Identify which cell holds the provided text, then report its (x, y) central coordinate. 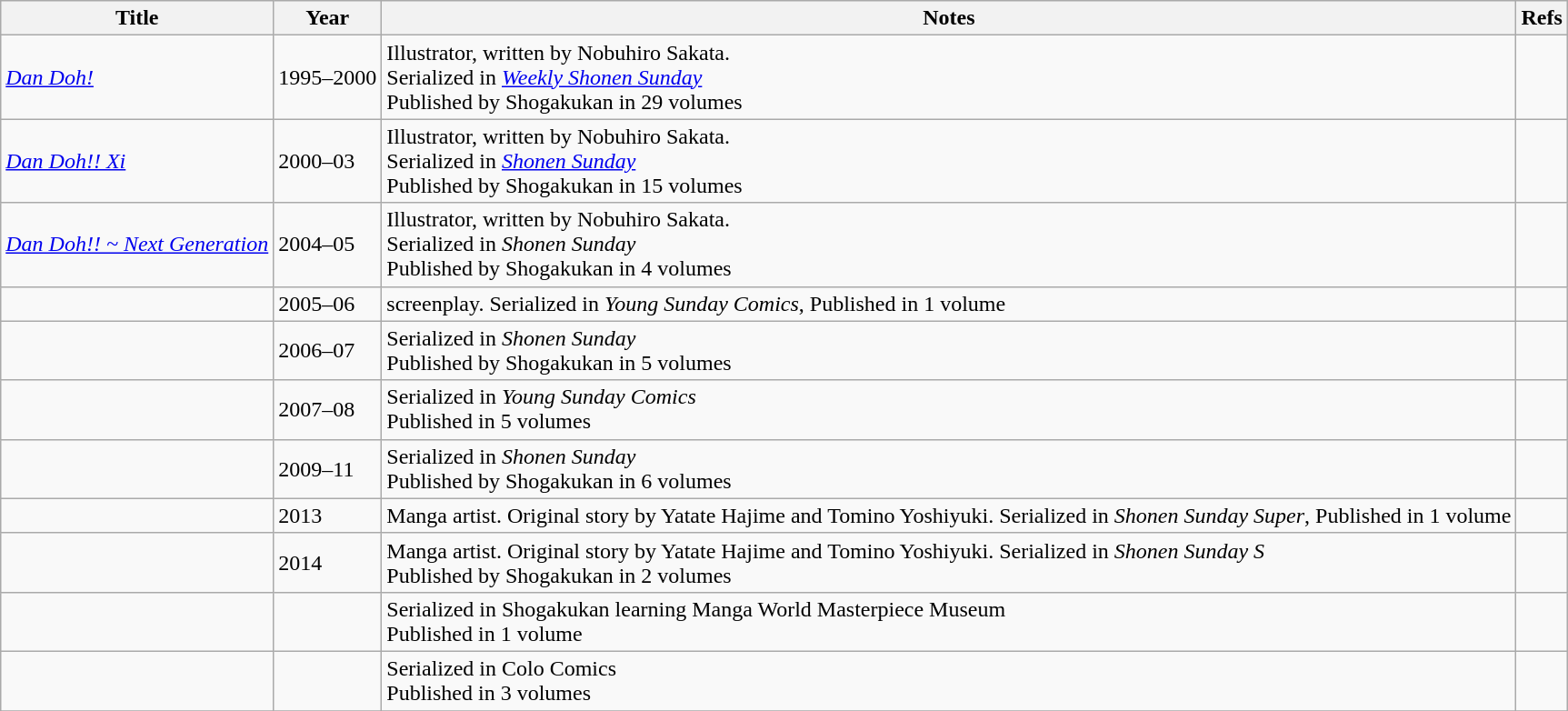
Serialized in Shonen SundayPublished by Shogakukan in 5 volumes (949, 351)
Illustrator, written by Nobuhiro Sakata.Serialized in Shonen SundayPublished by Shogakukan in 15 volumes (949, 161)
2006–07 (327, 351)
2005–06 (327, 304)
Manga artist. Original story by Yatate Hajime and Tomino Yoshiyuki. Serialized in Shonen Sunday SPublished by Shogakukan in 2 volumes (949, 562)
2007–08 (327, 409)
2009–11 (327, 469)
Illustrator, written by Nobuhiro Sakata.Serialized in Weekly Shonen SundayPublished by Shogakukan in 29 volumes (949, 77)
screenplay. Serialized in Young Sunday Comics, Published in 1 volume (949, 304)
2014 (327, 562)
Year (327, 18)
Dan Doh!! ~ Next Generation (137, 245)
Title (137, 18)
Refs (1542, 18)
Illustrator, written by Nobuhiro Sakata.Serialized in Shonen SundayPublished by Shogakukan in 4 volumes (949, 245)
2000–03 (327, 161)
Dan Doh! (137, 77)
Dan Doh!! Xi (137, 161)
Serialized in Young Sunday ComicsPublished in 5 volumes (949, 409)
2013 (327, 516)
Serialized in Shonen SundayPublished by Shogakukan in 6 volumes (949, 469)
Manga artist. Original story by Yatate Hajime and Tomino Yoshiyuki. Serialized in Shonen Sunday Super, Published in 1 volume (949, 516)
Notes (949, 18)
2004–05 (327, 245)
Serialized in Shogakukan learning Manga World Masterpiece MuseumPublished in 1 volume (949, 622)
1995–2000 (327, 77)
Serialized in Colo ComicsPublished in 3 volumes (949, 680)
